Extract the [x, y] coordinate from the center of the cell holding the provided text.  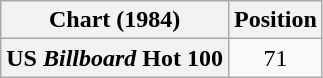
Chart (1984) [115, 20]
71 [276, 58]
Position [276, 20]
US Billboard Hot 100 [115, 58]
